Determine the (x, y) coordinate at the center of the cell enclosing the given text.  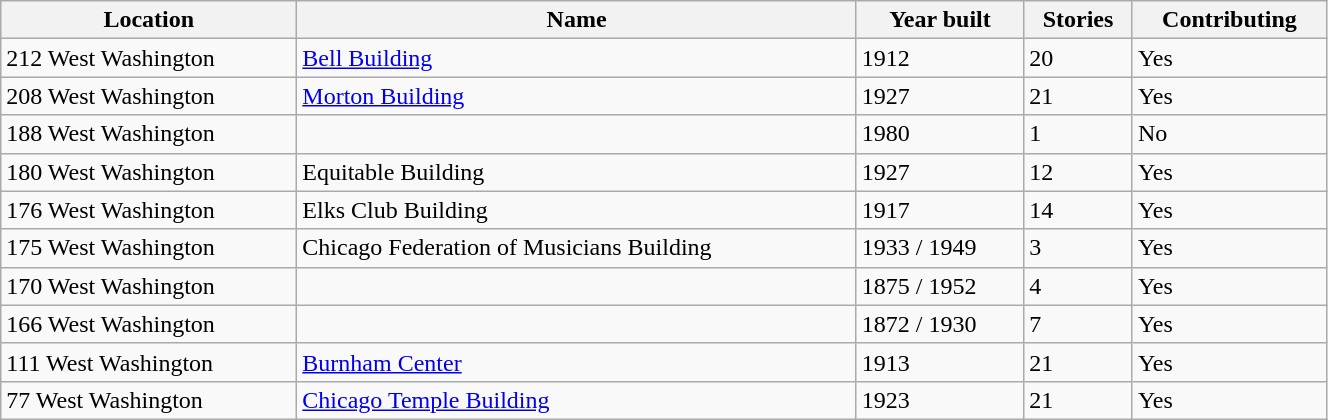
1912 (940, 58)
14 (1078, 210)
20 (1078, 58)
Contributing (1229, 20)
7 (1078, 324)
1872 / 1930 (940, 324)
77 West Washington (149, 400)
1917 (940, 210)
180 West Washington (149, 172)
Name (576, 20)
1933 / 1949 (940, 248)
3 (1078, 248)
Stories (1078, 20)
Chicago Temple Building (576, 400)
1 (1078, 134)
1980 (940, 134)
Chicago Federation of Musicians Building (576, 248)
4 (1078, 286)
166 West Washington (149, 324)
175 West Washington (149, 248)
170 West Washington (149, 286)
1875 / 1952 (940, 286)
1923 (940, 400)
Elks Club Building (576, 210)
1913 (940, 362)
Burnham Center (576, 362)
111 West Washington (149, 362)
Bell Building (576, 58)
Year built (940, 20)
No (1229, 134)
212 West Washington (149, 58)
188 West Washington (149, 134)
208 West Washington (149, 96)
12 (1078, 172)
Equitable Building (576, 172)
176 West Washington (149, 210)
Location (149, 20)
Morton Building (576, 96)
